Pinpoint the cell where the given text exists, returning its (x, y) midpoint coordinate. 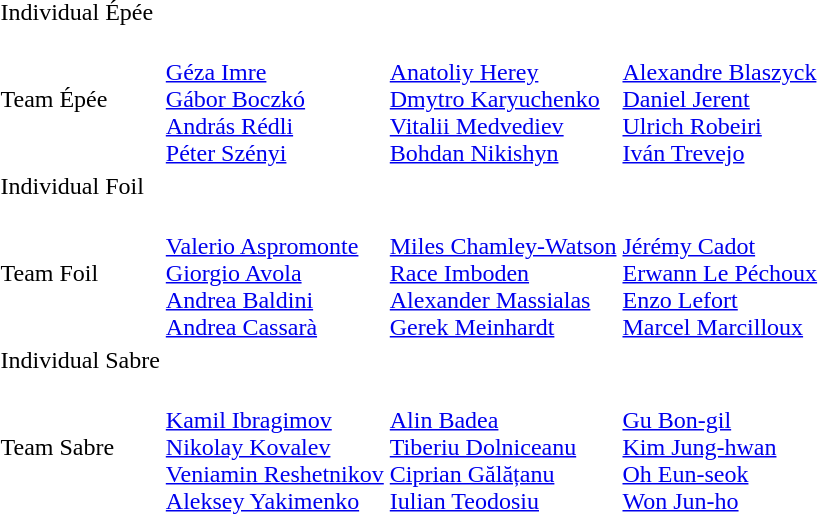
Valerio AspromonteGiorgio AvolaAndrea BaldiniAndrea Cassarà (274, 273)
Anatoliy HereyDmytro KaryuchenkoVitalii MedvedievBohdan Nikishyn (503, 99)
Miles Chamley-WatsonRace ImbodenAlexander MassialasGerek Meinhardt (503, 273)
Géza ImreGábor BoczkóAndrás RédliPéter Szényi (274, 99)
